Output the [x, y] coordinate of the center of the cell containing the given text.  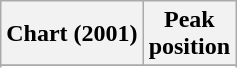
Peak position [189, 34]
Chart (2001) [72, 34]
